Pinpoint the cell where the given text exists, returning its (X, Y) midpoint coordinate. 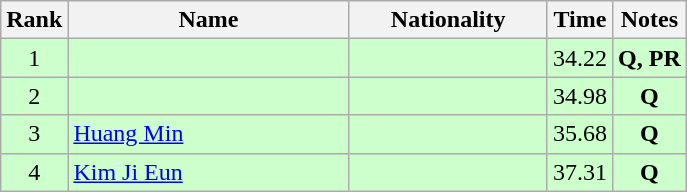
4 (34, 172)
Time (580, 20)
Nationality (448, 20)
35.68 (580, 134)
3 (34, 134)
37.31 (580, 172)
Kim Ji Eun (208, 172)
34.98 (580, 96)
Q, PR (650, 58)
1 (34, 58)
2 (34, 96)
Rank (34, 20)
Name (208, 20)
Huang Min (208, 134)
Notes (650, 20)
34.22 (580, 58)
